Extract the (x, y) coordinate from the center of the cell holding the provided text.  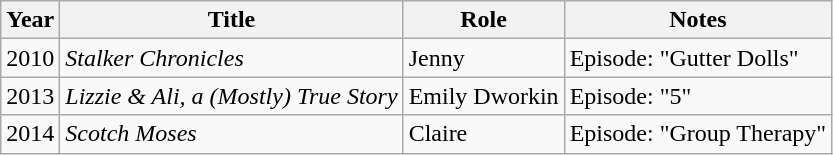
Lizzie & Ali, a (Mostly) True Story (232, 96)
Episode: "Group Therapy" (698, 134)
Stalker Chronicles (232, 58)
Title (232, 20)
Emily Dworkin (484, 96)
Role (484, 20)
Episode: "Gutter Dolls" (698, 58)
Year (30, 20)
2010 (30, 58)
Claire (484, 134)
Notes (698, 20)
Jenny (484, 58)
Episode: "5" (698, 96)
Scotch Moses (232, 134)
2013 (30, 96)
2014 (30, 134)
